For the text-containing cell, return its midpoint in (X, Y) coordinate format. 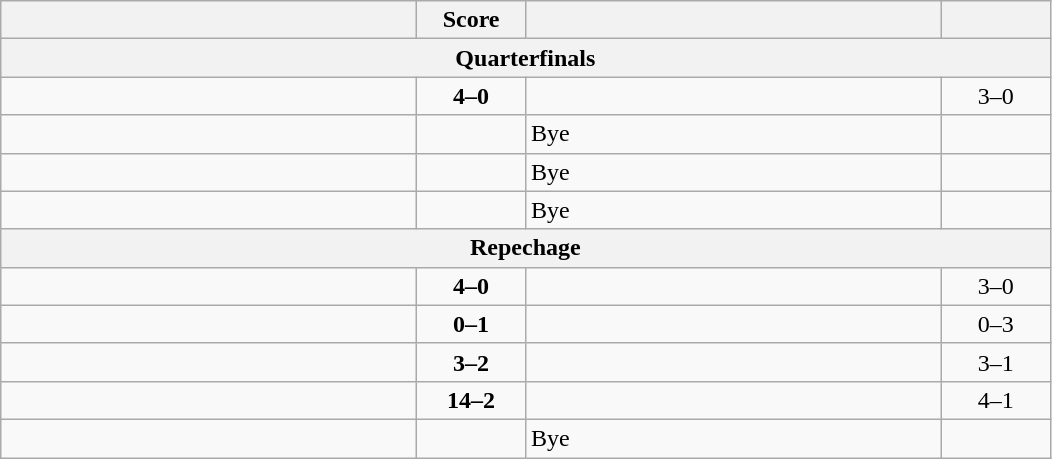
0–1 (472, 324)
3–2 (472, 362)
Repechage (526, 248)
Score (472, 20)
14–2 (472, 400)
3–1 (996, 362)
4–1 (996, 400)
Quarterfinals (526, 58)
0–3 (996, 324)
